Detect which cell encompasses the target text, then output its [X, Y] center coordinate. 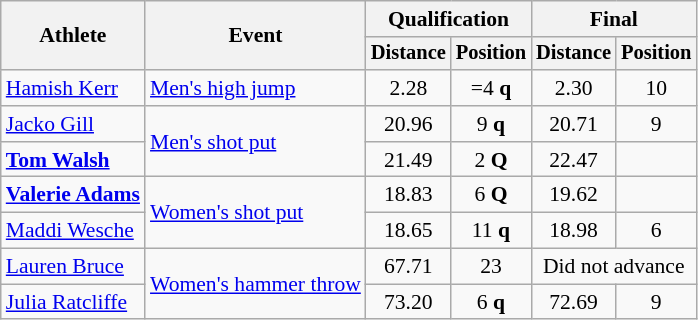
9 q [491, 124]
72.69 [574, 302]
=4 q [491, 88]
73.20 [408, 302]
21.49 [408, 160]
Tom Walsh [73, 160]
23 [491, 267]
Men's high jump [256, 88]
10 [656, 88]
Final [614, 19]
Maddi Wesche [73, 231]
6 Q [491, 195]
20.71 [574, 124]
Event [256, 36]
Women's hammer throw [256, 284]
2 Q [491, 160]
18.65 [408, 231]
6 q [491, 302]
2.30 [574, 88]
22.47 [574, 160]
11 q [491, 231]
Valerie Adams [73, 195]
Hamish Kerr [73, 88]
67.71 [408, 267]
18.83 [408, 195]
18.98 [574, 231]
Athlete [73, 36]
Men's shot put [256, 142]
Qualification [448, 19]
Lauren Bruce [73, 267]
19.62 [574, 195]
2.28 [408, 88]
Jacko Gill [73, 124]
Women's shot put [256, 212]
Julia Ratcliffe [73, 302]
6 [656, 231]
20.96 [408, 124]
Did not advance [614, 267]
